Identify which cell holds the provided text, then report its [x, y] central coordinate. 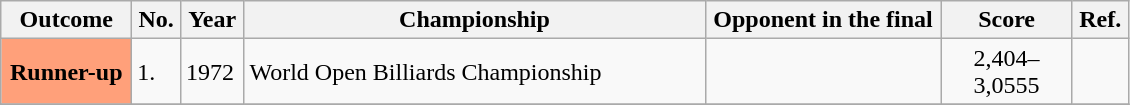
1972 [212, 72]
Year [212, 20]
Outcome [66, 20]
Runner-up [66, 72]
World Open Billiards Championship [474, 72]
Opponent in the final [823, 20]
2,404–3,0555 [1006, 72]
No. [156, 20]
Ref. [1100, 20]
1. [156, 72]
Championship [474, 20]
Score [1006, 20]
